From the cell containing the given text, extract its center point as (x, y) coordinate. 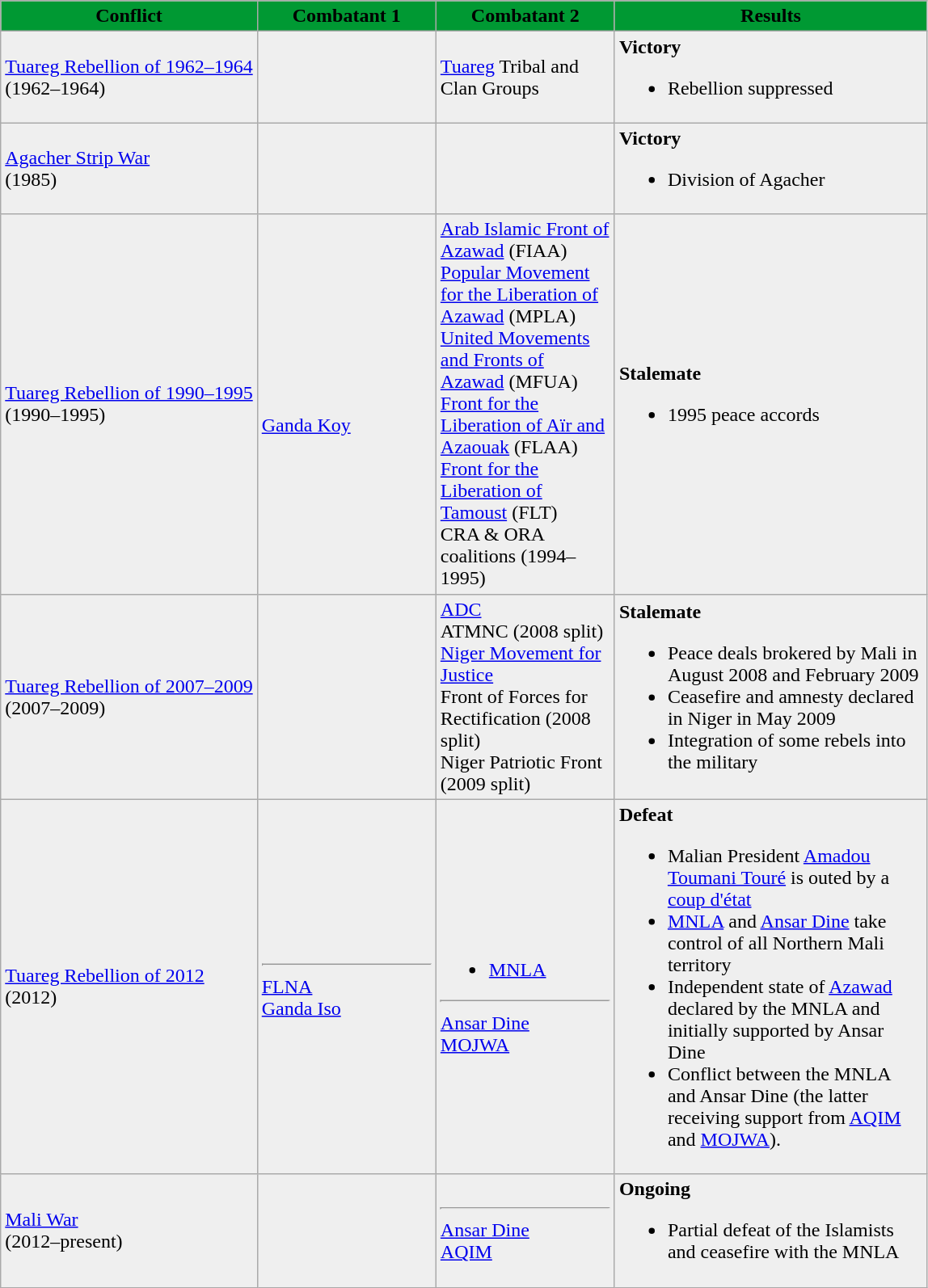
Ganda Koy (346, 404)
Combatant 2 (525, 16)
Tuareg Rebellion of 1990–1995(1990–1995) (129, 404)
VictoryRebellion suppressed (770, 78)
Tuareg Rebellion of 1962–1964(1962–1964) (129, 78)
MNLA Ansar Dine MOJWA (525, 987)
Tuareg Rebellion of 2007–2009(2007–2009) (129, 697)
FLNA Ganda Iso (346, 987)
Tuareg Tribal and Clan Groups (525, 78)
ADCATMNC (2008 split)Niger Movement for JusticeFront of Forces for Rectification (2008 split)Niger Patriotic Front (2009 split) (525, 697)
Agacher Strip War(1985) (129, 168)
VictoryDivision of Agacher (770, 168)
Stalemate1995 peace accords (770, 404)
Mali War(2012–present) (129, 1231)
Tuareg Rebellion of 2012(2012) (129, 987)
Ansar Dine AQIM (525, 1231)
Conflict (129, 16)
Combatant 1 (346, 16)
Results (770, 16)
OngoingPartial defeat of the Islamists and ceasefire with the MNLA (770, 1231)
